Provide the [x, y] coordinate of the cell's center where the given text is located.  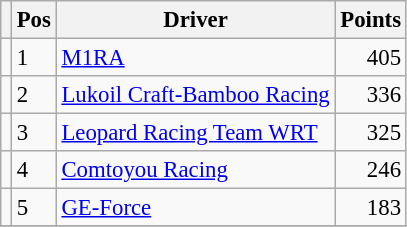
3 [34, 133]
Pos [34, 20]
4 [34, 170]
183 [370, 208]
2 [34, 95]
Driver [196, 20]
Lukoil Craft-Bamboo Racing [196, 95]
246 [370, 170]
325 [370, 133]
1 [34, 58]
Points [370, 20]
Comtoyou Racing [196, 170]
Leopard Racing Team WRT [196, 133]
405 [370, 58]
336 [370, 95]
5 [34, 208]
M1RA [196, 58]
GE-Force [196, 208]
